Provide the (x, y) coordinate of the cell's center where the given text is located.  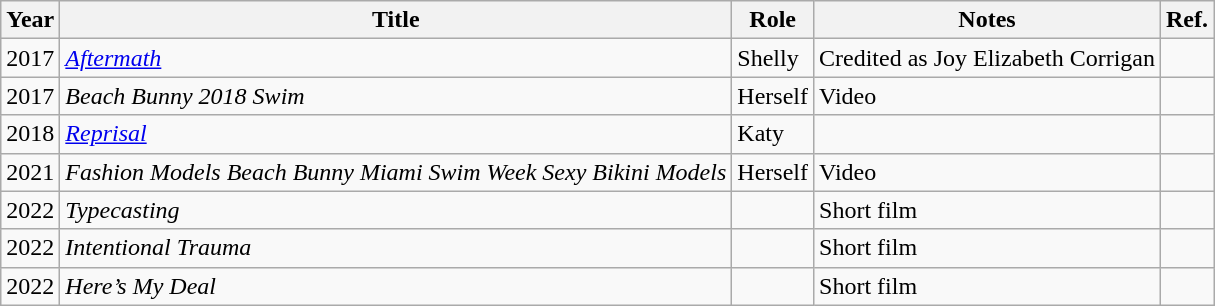
Ref. (1186, 20)
Reprisal (396, 134)
Fashion Models Beach Bunny Miami Swim Week Sexy Bikini Models (396, 172)
Intentional Trauma (396, 248)
2021 (30, 172)
Credited as Joy Elizabeth Corrigan (988, 58)
Notes (988, 20)
Year (30, 20)
2018 (30, 134)
Here’s My Deal (396, 286)
Typecasting (396, 210)
Role (773, 20)
Katy (773, 134)
Beach Bunny 2018 Swim (396, 96)
Shelly (773, 58)
Aftermath (396, 58)
Title (396, 20)
